Find where the given text appears and provide that cell's center as (X, Y) coordinate. 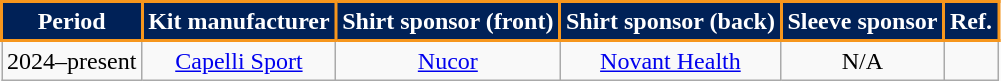
Sleeve sponsor (862, 22)
Ref. (972, 22)
Capelli Sport (239, 60)
Novant Health (671, 60)
Period (72, 22)
Shirt sponsor (back) (671, 22)
Shirt sponsor (front) (448, 22)
2024–present (72, 60)
Nucor (448, 60)
Kit manufacturer (239, 22)
N/A (862, 60)
